Return the (X, Y) coordinate for the center point of the cell that contains the specified text.  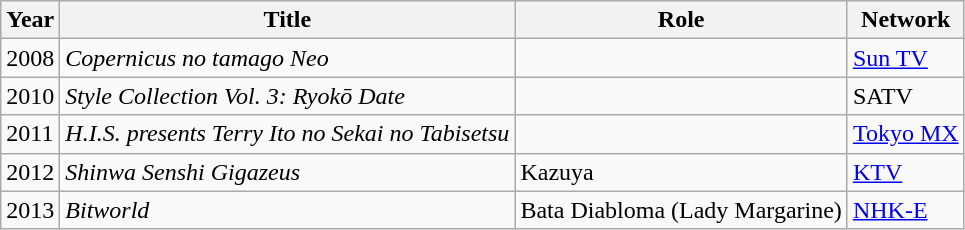
H.I.S. presents Terry Ito no Sekai no Tabisetsu (288, 134)
Bitworld (288, 210)
Shinwa Senshi Gigazeus (288, 172)
Bata Diabloma (Lady Margarine) (682, 210)
SATV (906, 96)
Sun TV (906, 58)
Tokyo MX (906, 134)
KTV (906, 172)
2008 (30, 58)
Year (30, 20)
Title (288, 20)
Kazuya (682, 172)
Role (682, 20)
Copernicus no tamago Neo (288, 58)
2012 (30, 172)
Style Collection Vol. 3: Ryokō Date (288, 96)
NHK-E (906, 210)
2013 (30, 210)
2011 (30, 134)
2010 (30, 96)
Network (906, 20)
